Extract the [x, y] coordinate from the center of the cell holding the provided text.  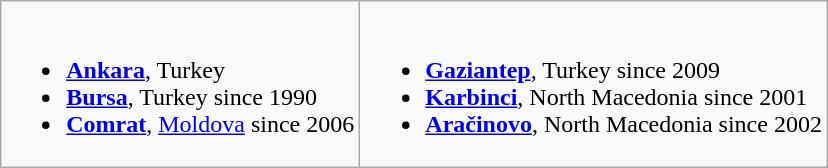
Gaziantep, Turkey since 2009 Karbinci, North Macedonia since 2001 Aračinovo, North Macedonia since 2002 [594, 84]
Ankara, Turkey Bursa, Turkey since 1990 Comrat, Moldova since 2006 [180, 84]
